Find where the given text appears and provide that cell's center as (X, Y) coordinate. 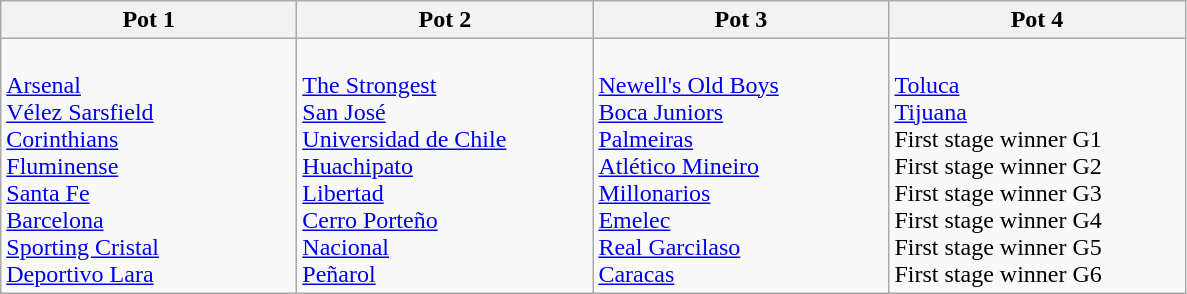
Newell's Old Boys Boca Juniors Palmeiras Atlético Mineiro Millonarios Emelec Real Garcilaso Caracas (741, 166)
The Strongest San José Universidad de Chile Huachipato Libertad Cerro Porteño Nacional Peñarol (445, 166)
Toluca Tijuana First stage winner G1 First stage winner G2 First stage winner G3 First stage winner G4 First stage winner G5 First stage winner G6 (1037, 166)
Arsenal Vélez Sarsfield Corinthians Fluminense Santa Fe Barcelona Sporting Cristal Deportivo Lara (149, 166)
Pot 2 (445, 20)
Pot 1 (149, 20)
Pot 3 (741, 20)
Pot 4 (1037, 20)
